From the cell containing the given text, extract its center point as (x, y) coordinate. 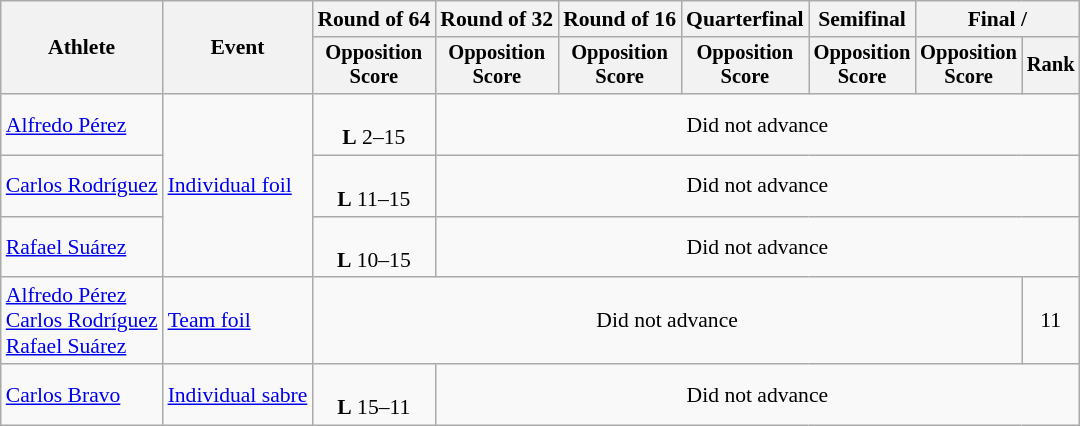
L 10–15 (374, 248)
11 (1051, 322)
Individual sabre (238, 394)
Athlete (82, 48)
Quarterfinal (745, 19)
Rafael Suárez (82, 248)
Round of 64 (374, 19)
Event (238, 48)
Round of 32 (496, 19)
L 11–15 (374, 186)
Carlos Bravo (82, 394)
Semifinal (862, 19)
Alfredo Pérez (82, 124)
Final / (997, 19)
Round of 16 (620, 19)
Rank (1051, 66)
Alfredo PérezCarlos RodríguezRafael Suárez (82, 322)
L 2–15 (374, 124)
L 15–11 (374, 394)
Team foil (238, 322)
Carlos Rodríguez (82, 186)
Individual foil (238, 186)
